Pinpoint the cell where the given text exists, returning its (x, y) midpoint coordinate. 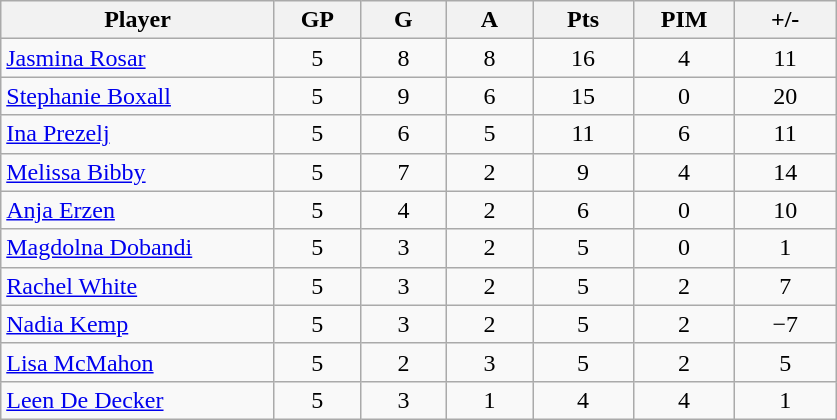
Player (138, 20)
Melissa Bibby (138, 172)
−7 (786, 324)
GP (317, 20)
Magdolna Dobandi (138, 248)
PIM (684, 20)
+/- (786, 20)
Ina Prezelj (138, 134)
Leen De Decker (138, 400)
Anja Erzen (138, 210)
Stephanie Boxall (138, 96)
Rachel White (138, 286)
Lisa McMahon (138, 362)
G (403, 20)
20 (786, 96)
Nadia Kemp (138, 324)
Jasmina Rosar (138, 58)
14 (786, 172)
Pts (582, 20)
16 (582, 58)
15 (582, 96)
A (489, 20)
10 (786, 210)
